Return the (x, y) coordinate for the center point of the cell that contains the specified text.  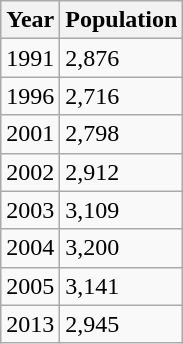
3,141 (122, 286)
2004 (30, 248)
2005 (30, 286)
3,109 (122, 210)
1996 (30, 96)
2003 (30, 210)
2,798 (122, 134)
2013 (30, 324)
1991 (30, 58)
2,876 (122, 58)
3,200 (122, 248)
2,912 (122, 172)
Population (122, 20)
2001 (30, 134)
2,945 (122, 324)
2002 (30, 172)
2,716 (122, 96)
Year (30, 20)
